Return [x, y] of the center of cell containing provided text 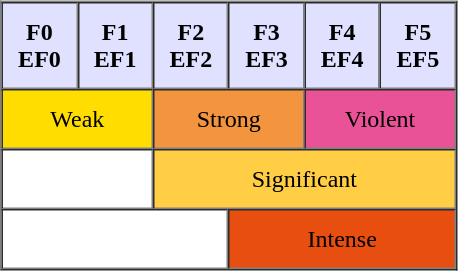
Significant [304, 180]
Weak [78, 120]
Violent [380, 120]
F3EF3 [267, 46]
F2EF2 [191, 46]
Intense [342, 240]
F1EF1 [115, 46]
F4EF4 [342, 46]
F5EF5 [418, 46]
F0EF0 [40, 46]
Strong [228, 120]
